Scan for the cell matching the given text and deliver its (X, Y) coordinate at center. 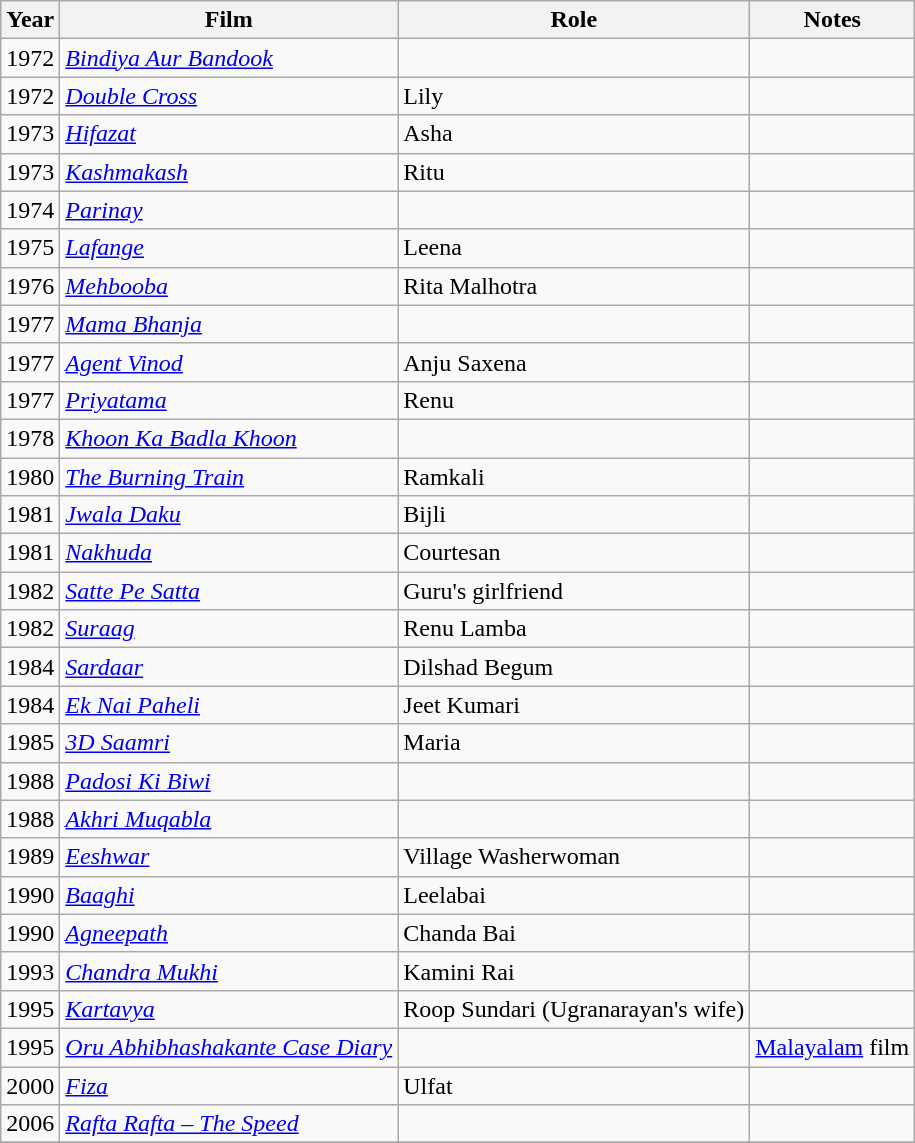
Leelabai (574, 895)
Ritu (574, 172)
Dilshad Begum (574, 667)
Kashmakash (229, 172)
Renu Lamba (574, 629)
The Burning Train (229, 477)
Mama Bhanja (229, 324)
Suraag (229, 629)
Kamini Rai (574, 971)
Padosi Ki Biwi (229, 781)
Chanda Bai (574, 933)
1978 (30, 438)
Bindiya Aur Bandook (229, 58)
Agent Vinod (229, 362)
Role (574, 20)
Double Cross (229, 96)
Mehbooba (229, 286)
Malayalam film (832, 1047)
Oru Abhibhashakante Case Diary (229, 1047)
1975 (30, 248)
Hifazat (229, 134)
1980 (30, 477)
2000 (30, 1085)
Jeet Kumari (574, 705)
Agneepath (229, 933)
Khoon Ka Badla Khoon (229, 438)
Guru's girlfriend (574, 591)
Priyatama (229, 400)
Rita Malhotra (574, 286)
2006 (30, 1124)
Parinay (229, 210)
Maria (574, 743)
Renu (574, 400)
Lily (574, 96)
Asha (574, 134)
Ulfat (574, 1085)
Courtesan (574, 553)
Roop Sundari (Ugranarayan's wife) (574, 1009)
Lafange (229, 248)
1993 (30, 971)
Anju Saxena (574, 362)
Jwala Daku (229, 515)
1974 (30, 210)
3D Saamri (229, 743)
Baaghi (229, 895)
Chandra Mukhi (229, 971)
Village Washerwoman (574, 857)
1985 (30, 743)
Eeshwar (229, 857)
Rafta Rafta – The Speed (229, 1124)
Akhri Muqabla (229, 819)
Ek Nai Paheli (229, 705)
1976 (30, 286)
Year (30, 20)
1989 (30, 857)
Ramkali (574, 477)
Bijli (574, 515)
Sardaar (229, 667)
Leena (574, 248)
Satte Pe Satta (229, 591)
Film (229, 20)
Nakhuda (229, 553)
Kartavya (229, 1009)
Notes (832, 20)
Fiza (229, 1085)
